Return (X, Y) of the center of cell containing provided text 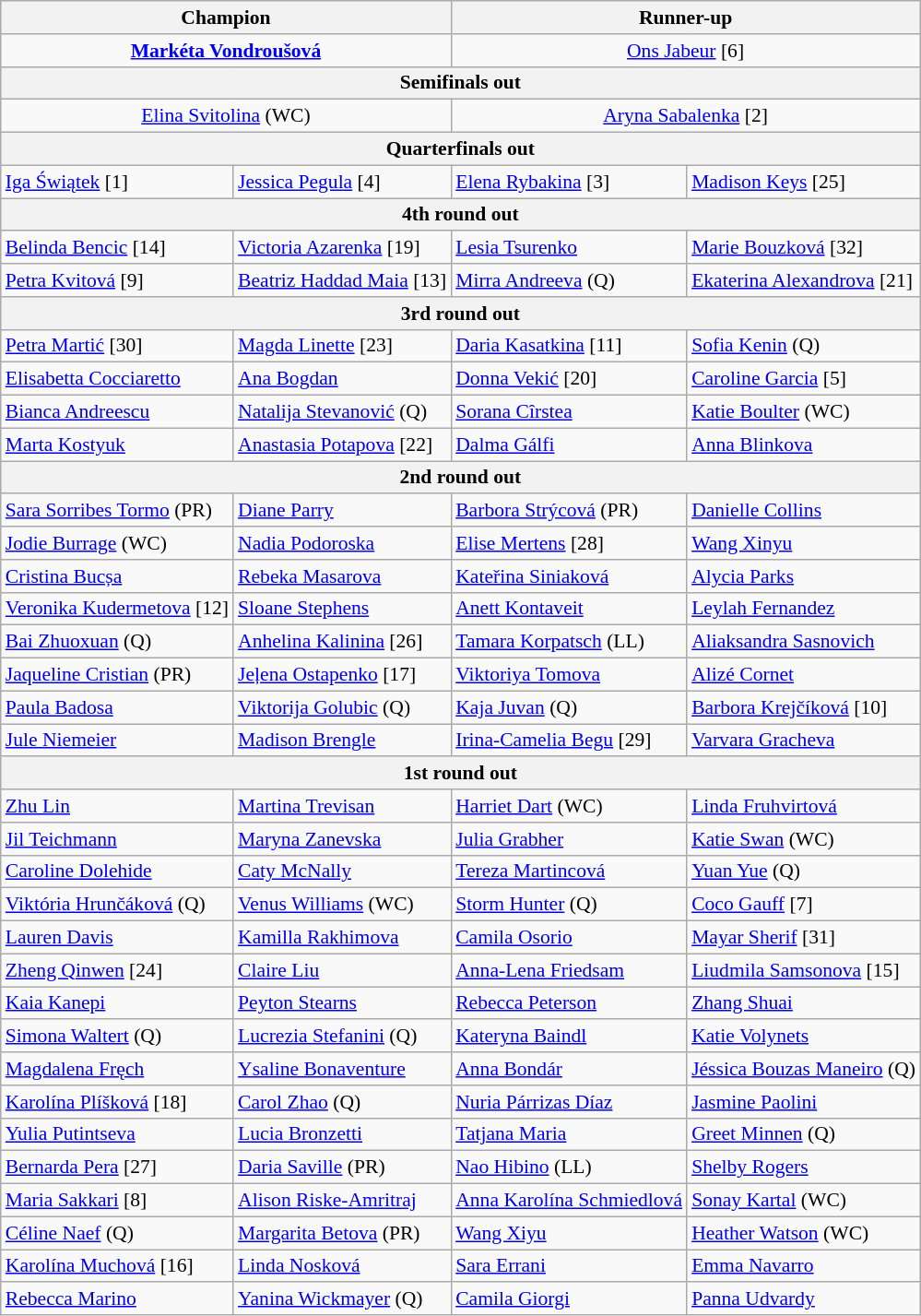
Petra Kvitová [9] (117, 280)
Julia Grabher (569, 839)
Katie Swan (WC) (804, 839)
Bernarda Pera [27] (117, 1168)
Ysaline Bonaventure (342, 1069)
Viktorija Golubic (Q) (342, 707)
Tamara Korpatsch (LL) (569, 642)
Yanina Wickmayer (Q) (342, 1299)
Lauren Davis (117, 938)
Ekaterina Alexandrova [21] (804, 280)
Dalma Gálfi (569, 445)
Maria Sakkari [8] (117, 1201)
Jaqueline Cristian (PR) (117, 675)
Madison Keys [25] (804, 182)
Bianca Andreescu (117, 412)
Anett Kontaveit (569, 609)
Runner-up (686, 18)
Jasmine Paolini (804, 1102)
Mayar Sherif [31] (804, 938)
Alizé Cornet (804, 675)
Emma Navarro (804, 1266)
Daria Saville (PR) (342, 1168)
Sloane Stephens (342, 609)
Anna Blinkova (804, 445)
Veronika Kudermetova [12] (117, 609)
Tereza Martincová (569, 871)
Magdalena Fręch (117, 1069)
Storm Hunter (Q) (569, 905)
Markéta Vondroušová (226, 51)
Magda Linette [23] (342, 346)
Anhelina Kalinina [26] (342, 642)
Mirra Andreeva (Q) (569, 280)
Varvara Gracheva (804, 741)
Elisabetta Cocciaretto (117, 379)
Martina Trevisan (342, 806)
Viktória Hrunčáková (Q) (117, 905)
Shelby Rogers (804, 1168)
Marta Kostyuk (117, 445)
Zhu Lin (117, 806)
Venus Williams (WC) (342, 905)
Ons Jabeur [6] (686, 51)
Anna Bondár (569, 1069)
Caty McNally (342, 871)
Belinda Bencic [14] (117, 248)
Bai Zhuoxuan (Q) (117, 642)
Kateryna Baindl (569, 1037)
Claire Liu (342, 970)
Anastasia Potapova [22] (342, 445)
4th round out (461, 215)
Barbora Strýcová (PR) (569, 511)
Caroline Garcia [5] (804, 379)
Linda Nosková (342, 1266)
Sorana Cîrstea (569, 412)
Tatjana Maria (569, 1134)
Elise Mertens [28] (569, 543)
Ana Bogdan (342, 379)
Harriet Dart (WC) (569, 806)
Kaia Kanepi (117, 1003)
Nadia Podoroska (342, 543)
Natalija Stevanović (Q) (342, 412)
Jeļena Ostapenko [17] (342, 675)
Donna Vekić [20] (569, 379)
Anna-Lena Friedsam (569, 970)
Alycia Parks (804, 576)
Cristina Bucșa (117, 576)
Céline Naef (Q) (117, 1233)
Viktoriya Tomova (569, 675)
Barbora Krejčíková [10] (804, 707)
Camila Giorgi (569, 1299)
Kamilla Rakhimova (342, 938)
Champion (226, 18)
Simona Waltert (Q) (117, 1037)
Elina Svitolina (WC) (226, 116)
Beatriz Haddad Maia [13] (342, 280)
Zhang Shuai (804, 1003)
1st round out (461, 774)
Diane Parry (342, 511)
Karolína Plíšková [18] (117, 1102)
Sara Errani (569, 1266)
Jéssica Bouzas Maneiro (Q) (804, 1069)
Yulia Putintseva (117, 1134)
Kaja Juvan (Q) (569, 707)
Wang Xinyu (804, 543)
Katie Volynets (804, 1037)
Heather Watson (WC) (804, 1233)
Margarita Betova (PR) (342, 1233)
Alison Riske-Amritraj (342, 1201)
Nao Hibino (LL) (569, 1168)
Madison Brengle (342, 741)
Panna Udvardy (804, 1299)
Aryna Sabalenka [2] (686, 116)
Rebecca Marino (117, 1299)
Nuria Párrizas Díaz (569, 1102)
Victoria Azarenka [19] (342, 248)
Paula Badosa (117, 707)
Elena Rybakina [3] (569, 182)
Lucrezia Stefanini (Q) (342, 1037)
Jil Teichmann (117, 839)
Linda Fruhvirtová (804, 806)
Jodie Burrage (WC) (117, 543)
Danielle Collins (804, 511)
Aliaksandra Sasnovich (804, 642)
Camila Osorio (569, 938)
Irina-Camelia Begu [29] (569, 741)
Sara Sorribes Tormo (PR) (117, 511)
Anna Karolína Schmiedlová (569, 1201)
Liudmila Samsonova [15] (804, 970)
Rebeka Masarova (342, 576)
Coco Gauff [7] (804, 905)
Jule Niemeier (117, 741)
Zheng Qinwen [24] (117, 970)
Quarterfinals out (461, 149)
Petra Martić [30] (117, 346)
Iga Świątek [1] (117, 182)
Karolína Muchová [16] (117, 1266)
2nd round out (461, 478)
3rd round out (461, 314)
Sofia Kenin (Q) (804, 346)
Yuan Yue (Q) (804, 871)
Maryna Zanevska (342, 839)
Daria Kasatkina [11] (569, 346)
Marie Bouzková [32] (804, 248)
Rebecca Peterson (569, 1003)
Katie Boulter (WC) (804, 412)
Leylah Fernandez (804, 609)
Wang Xiyu (569, 1233)
Lesia Tsurenko (569, 248)
Peyton Stearns (342, 1003)
Semifinals out (461, 83)
Greet Minnen (Q) (804, 1134)
Caroline Dolehide (117, 871)
Sonay Kartal (WC) (804, 1201)
Jessica Pegula [4] (342, 182)
Carol Zhao (Q) (342, 1102)
Kateřina Siniaková (569, 576)
Lucia Bronzetti (342, 1134)
